Provide the (X, Y) coordinate of the cell's center where the given text is located.  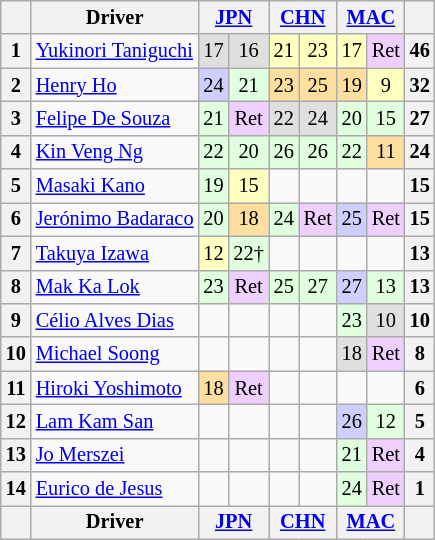
14 (16, 489)
Yukinori Taniguchi (115, 51)
Masaki Kano (115, 186)
7 (16, 253)
Jerónimo Badaraco (115, 219)
Felipe De Souza (115, 118)
Takuya Izawa (115, 253)
Michael Soong (115, 354)
16 (248, 51)
3 (16, 118)
Jo Merszei (115, 455)
Hiroki Yoshimoto (115, 388)
Kin Veng Ng (115, 152)
Henry Ho (115, 85)
22† (248, 253)
2 (16, 85)
Lam Kam San (115, 421)
Célio Alves Dias (115, 320)
Mak Ka Lok (115, 287)
Eurico de Jesus (115, 489)
32 (420, 85)
46 (420, 51)
